Provide the [x, y] coordinate of the cell's center where the given text is located.  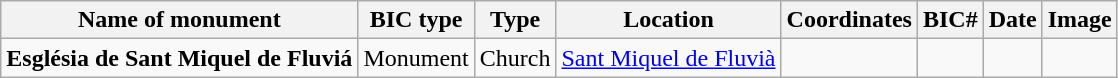
BIC type [416, 20]
Location [668, 20]
Type [515, 20]
Name of monument [180, 20]
Date [1012, 20]
Monument [416, 58]
Església de Sant Miquel de Fluviá [180, 58]
Coordinates [849, 20]
Image [1080, 20]
Sant Miquel de Fluvià [668, 58]
BIC# [950, 20]
Church [515, 58]
